Scan for the cell matching the given text and deliver its [X, Y] coordinate at center. 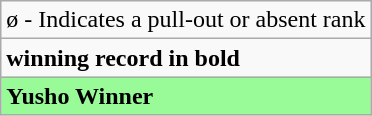
Yusho Winner [186, 96]
winning record in bold [186, 58]
ø - Indicates a pull-out or absent rank [186, 20]
